From the cell containing the given text, extract its center point as (X, Y) coordinate. 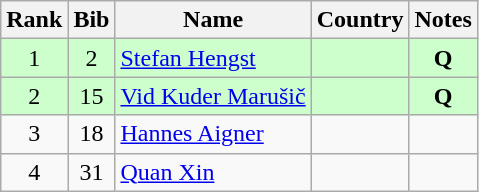
Vid Kuder Marušič (213, 96)
Hannes Aigner (213, 134)
18 (92, 134)
15 (92, 96)
Quan Xin (213, 172)
1 (34, 58)
4 (34, 172)
Country (360, 20)
Bib (92, 20)
31 (92, 172)
Notes (443, 20)
Name (213, 20)
Rank (34, 20)
Stefan Hengst (213, 58)
3 (34, 134)
